Extract the (x, y) coordinate from the center of the cell holding the provided text.  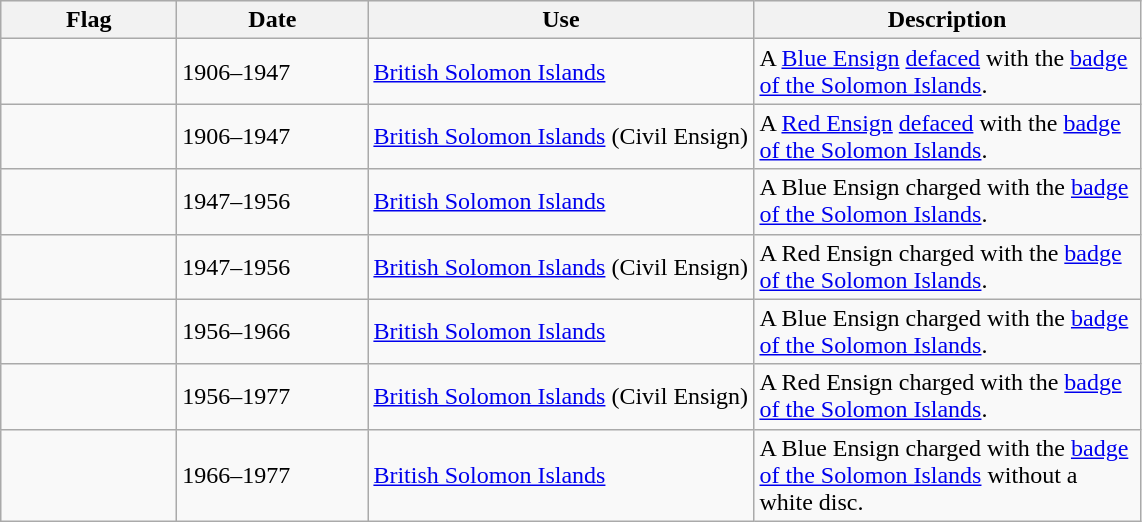
Flag (89, 20)
A Red Ensign defaced with the badge of the Solomon Islands. (947, 136)
1956–1977 (272, 396)
Use (561, 20)
Date (272, 20)
A Blue Ensign defaced with the badge of the Solomon Islands. (947, 72)
A Blue Ensign charged with the badge of the Solomon Islands without a white disc. (947, 475)
1966–1977 (272, 475)
Description (947, 20)
1956–1966 (272, 332)
